Determine the [X, Y] coordinate at the center of the cell enclosing the given text.  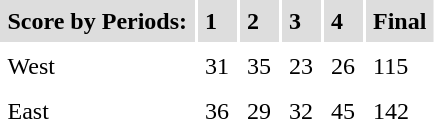
Score by Periods: [98, 21]
1 [218, 21]
26 [344, 66]
115 [400, 66]
Final [400, 21]
3 [302, 21]
35 [260, 66]
West [98, 66]
31 [218, 66]
23 [302, 66]
4 [344, 21]
2 [260, 21]
